Output the (X, Y) coordinate of the center of the cell containing the given text.  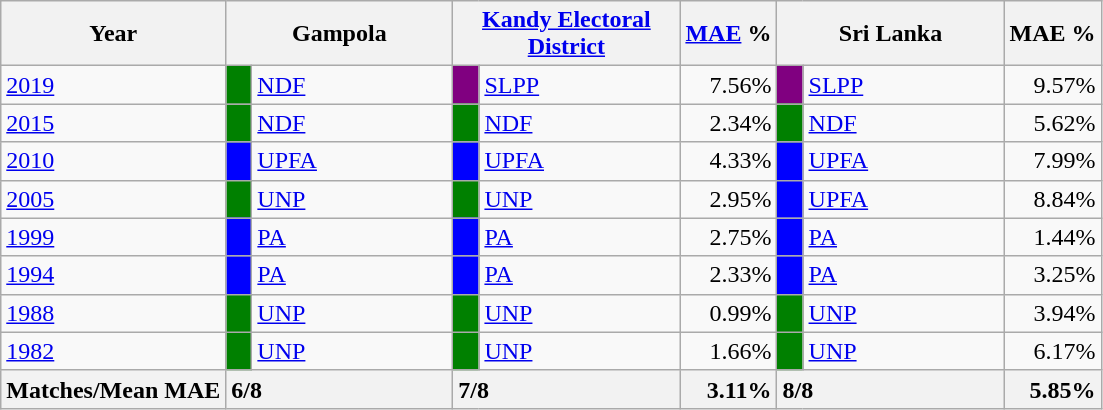
Sri Lanka (890, 34)
4.33% (728, 161)
2.33% (728, 275)
1999 (114, 237)
1.66% (728, 351)
Gampola (340, 34)
5.62% (1052, 123)
Kandy Electoral District (566, 34)
6/8 (340, 389)
7/8 (566, 389)
1988 (114, 313)
5.85% (1052, 389)
2010 (114, 161)
3.25% (1052, 275)
Matches/Mean MAE (114, 389)
2019 (114, 85)
2015 (114, 123)
3.94% (1052, 313)
1982 (114, 351)
2.34% (728, 123)
3.11% (728, 389)
8.84% (1052, 199)
1.44% (1052, 237)
0.99% (728, 313)
1994 (114, 275)
6.17% (1052, 351)
2.95% (728, 199)
9.57% (1052, 85)
2005 (114, 199)
7.99% (1052, 161)
2.75% (728, 237)
Year (114, 34)
7.56% (728, 85)
8/8 (890, 389)
